Capture the cell that displays the provided text and extract its (X, Y) central coordinate. 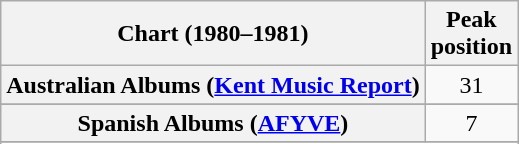
Australian Albums (Kent Music Report) (213, 85)
Chart (1980–1981) (213, 34)
Peakposition (471, 34)
Spanish Albums (AFYVE) (213, 123)
31 (471, 85)
7 (471, 123)
